Identify which cell holds the provided text, then report its (x, y) central coordinate. 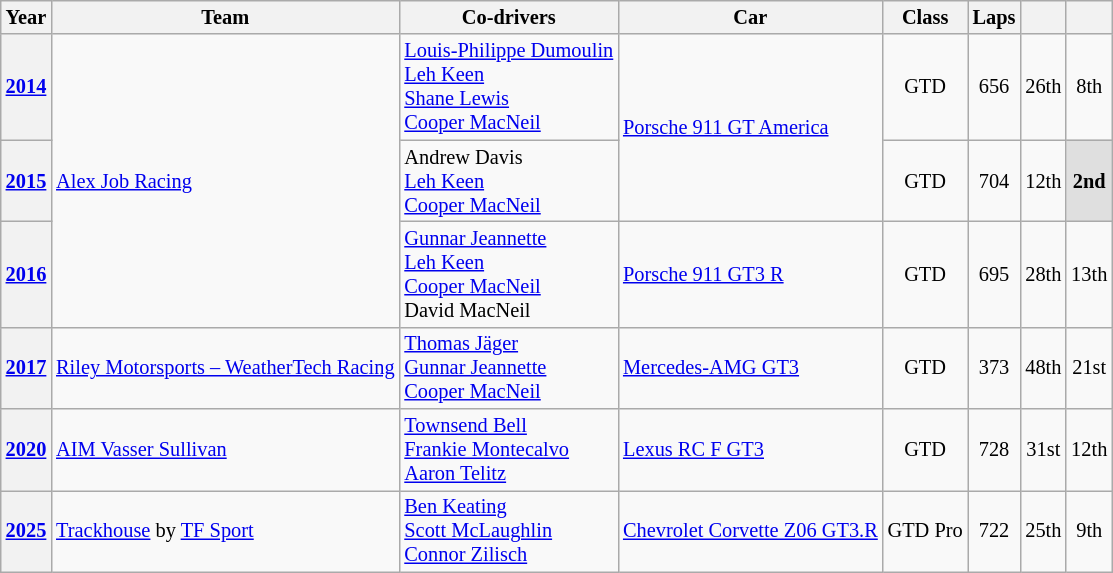
722 (994, 531)
Gunnar Jeannette Leh Keen Cooper MacNeil David MacNeil (508, 274)
21st (1089, 368)
2020 (26, 450)
28th (1043, 274)
Class (926, 17)
Alex Job Racing (225, 180)
GTD Pro (926, 531)
Ben Keating Scott McLaughlin Connor Zilisch (508, 531)
Thomas Jäger Gunnar Jeannette Cooper MacNeil (508, 368)
25th (1043, 531)
2017 (26, 368)
695 (994, 274)
Co-drivers (508, 17)
656 (994, 87)
Louis-Philippe Dumoulin Leh Keen Shane Lewis Cooper MacNeil (508, 87)
Team (225, 17)
2014 (26, 87)
Laps (994, 17)
Year (26, 17)
Mercedes-AMG GT3 (750, 368)
Porsche 911 GT3 R (750, 274)
26th (1043, 87)
48th (1043, 368)
8th (1089, 87)
Townsend Bell Frankie Montecalvo Aaron Telitz (508, 450)
Riley Motorsports – WeatherTech Racing (225, 368)
2015 (26, 181)
9th (1089, 531)
31st (1043, 450)
704 (994, 181)
728 (994, 450)
Lexus RC F GT3 (750, 450)
2nd (1089, 181)
Andrew Davis Leh Keen Cooper MacNeil (508, 181)
Chevrolet Corvette Z06 GT3.R (750, 531)
Car (750, 17)
13th (1089, 274)
2016 (26, 274)
2025 (26, 531)
AIM Vasser Sullivan (225, 450)
Trackhouse by TF Sport (225, 531)
373 (994, 368)
Porsche 911 GT America (750, 128)
